Identify which cell holds the provided text, then report its [x, y] central coordinate. 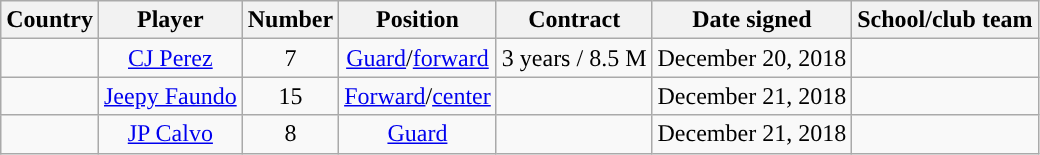
Position [418, 20]
Jeepy Faundo [170, 96]
School/club team [945, 20]
JP Calvo [170, 134]
Player [170, 20]
Number [290, 20]
December 20, 2018 [752, 58]
Country [50, 20]
15 [290, 96]
Guard [418, 134]
Date signed [752, 20]
3 years / 8.5 M [574, 58]
CJ Perez [170, 58]
7 [290, 58]
Contract [574, 20]
Guard/forward [418, 58]
Forward/center [418, 96]
8 [290, 134]
